Determine the [x, y] coordinate at the center of the cell enclosing the given text.  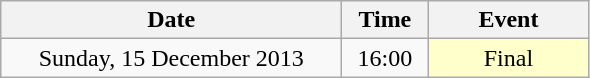
Date [172, 20]
Event [508, 20]
Sunday, 15 December 2013 [172, 58]
Final [508, 58]
16:00 [385, 58]
Time [385, 20]
